Provide the [X, Y] coordinate of the cell's center where the given text is located.  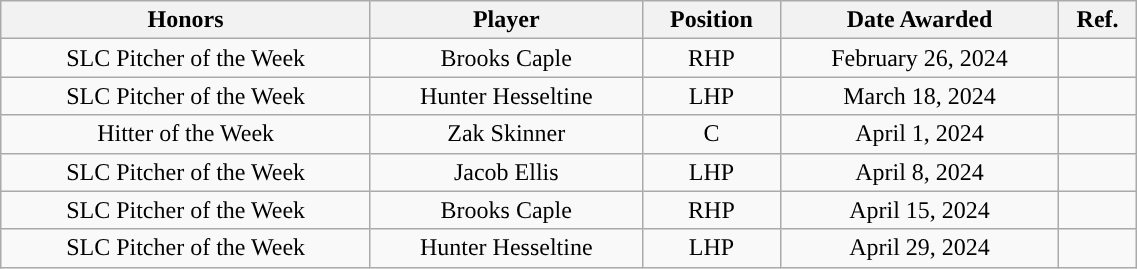
Zak Skinner [506, 134]
Ref. [1097, 20]
Jacob Ellis [506, 172]
Date Awarded [920, 20]
March 18, 2024 [920, 96]
Honors [186, 20]
April 15, 2024 [920, 210]
April 8, 2024 [920, 172]
April 1, 2024 [920, 134]
Hitter of the Week [186, 134]
Player [506, 20]
February 26, 2024 [920, 58]
April 29, 2024 [920, 248]
C [712, 134]
Position [712, 20]
